Find where the given text appears and provide that cell's center as (x, y) coordinate. 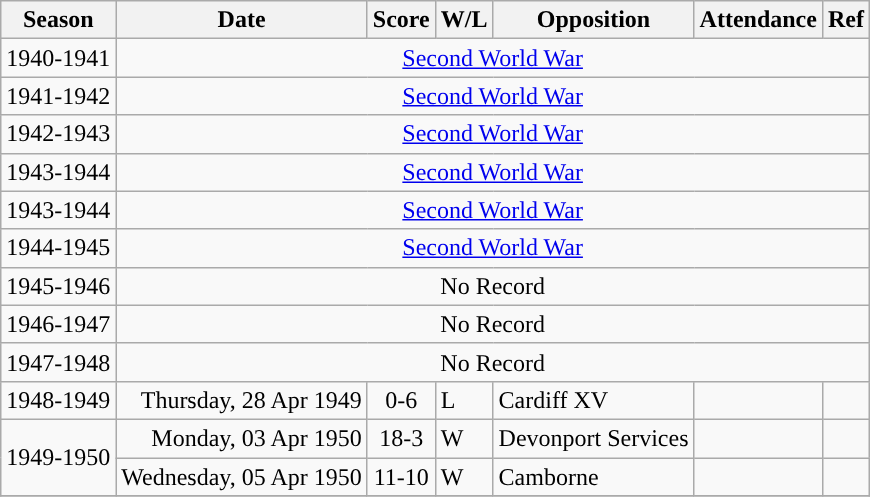
L (464, 400)
11-10 (401, 477)
Cardiff XV (594, 400)
1947-1948 (58, 362)
Wednesday, 05 Apr 1950 (242, 477)
1940-1941 (58, 58)
Attendance (758, 20)
Thursday, 28 Apr 1949 (242, 400)
1945-1946 (58, 286)
0-6 (401, 400)
Date (242, 20)
1949-1950 (58, 457)
18-3 (401, 438)
Devonport Services (594, 438)
Season (58, 20)
Camborne (594, 477)
1948-1949 (58, 400)
Ref (846, 20)
1942-1943 (58, 134)
1944-1945 (58, 248)
1941-1942 (58, 96)
Monday, 03 Apr 1950 (242, 438)
1946-1947 (58, 324)
W/L (464, 20)
Score (401, 20)
Opposition (594, 20)
